Return the (X, Y) coordinate for the center point of the cell that contains the specified text.  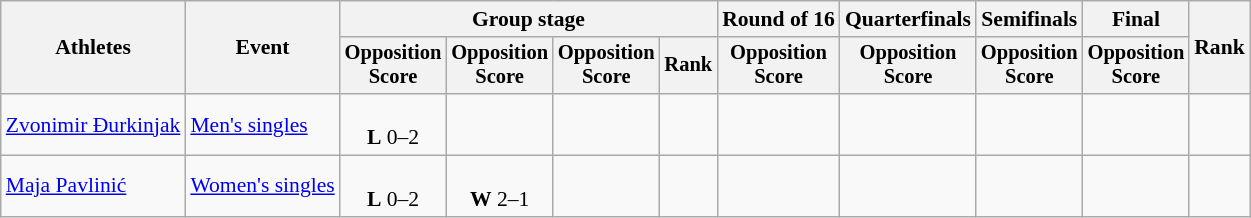
Maja Pavlinić (94, 186)
Round of 16 (778, 19)
Zvonimir Đurkinjak (94, 124)
Event (262, 48)
Athletes (94, 48)
Quarterfinals (908, 19)
Men's singles (262, 124)
Group stage (528, 19)
Women's singles (262, 186)
W 2–1 (500, 186)
Semifinals (1030, 19)
Final (1136, 19)
